Locate the cell with the specified text and output its [X, Y] center coordinate. 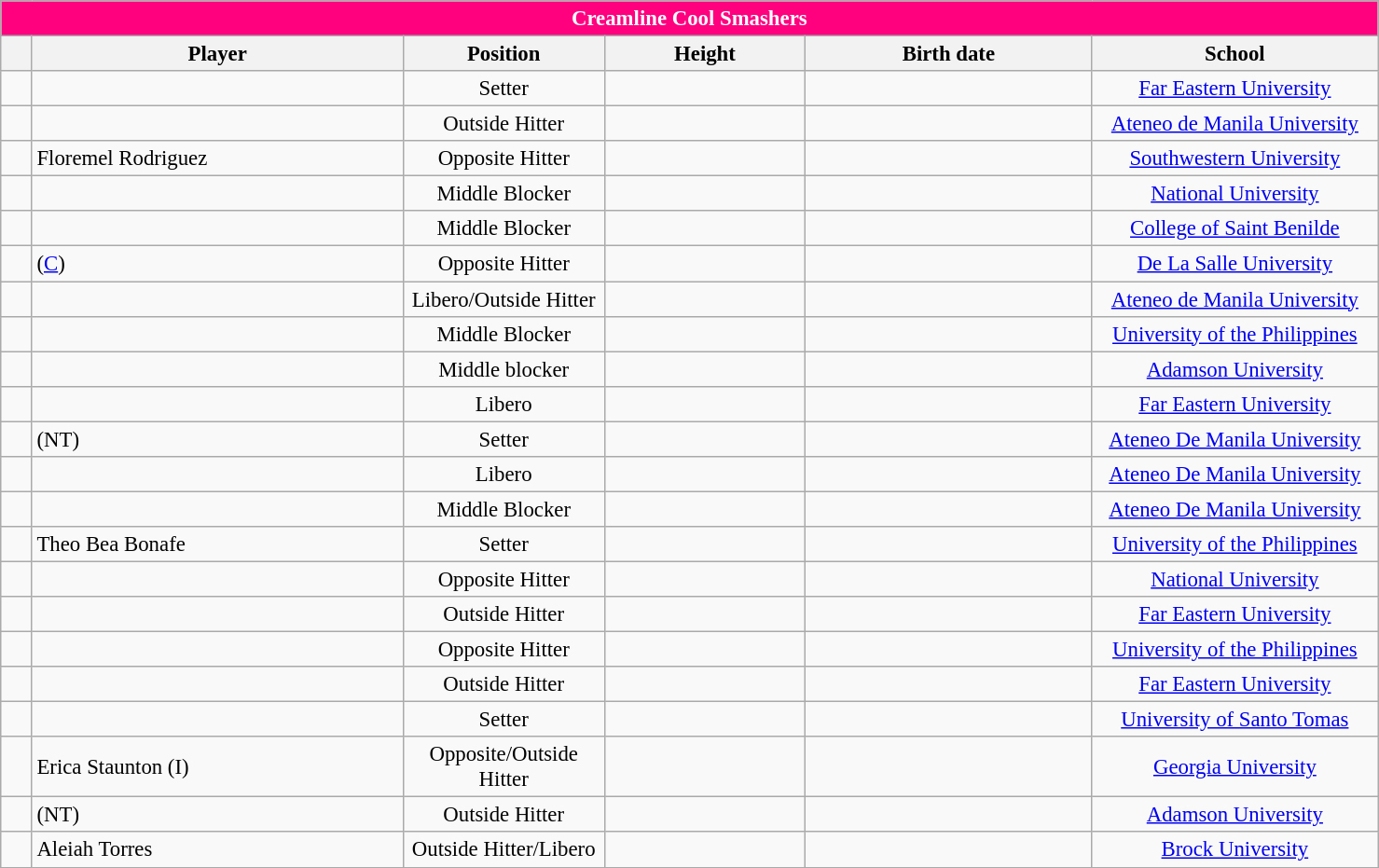
Middle blocker [503, 369]
Aleiah Torres [217, 850]
(C) [217, 264]
Georgia University [1234, 766]
Theo Bea Bonafe [217, 544]
Libero/Outside Hitter [503, 299]
Outside Hitter/Libero [503, 850]
Height [705, 54]
Player [217, 54]
Creamline Cool Smashers [690, 19]
School [1234, 54]
Floremel Rodriguez [217, 158]
Position [503, 54]
Opposite/Outside Hitter [503, 766]
Brock University [1234, 850]
De La Salle University [1234, 264]
University of Santo Tomas [1234, 720]
Southwestern University [1234, 158]
College of Saint Benilde [1234, 228]
Erica Staunton (I) [217, 766]
Birth date [949, 54]
